Identify which cell holds the provided text, then report its [X, Y] central coordinate. 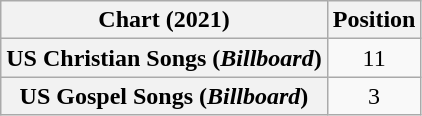
Chart (2021) [164, 20]
US Christian Songs (Billboard) [164, 58]
Position [374, 20]
11 [374, 58]
US Gospel Songs (Billboard) [164, 96]
3 [374, 96]
